Output the (X, Y) coordinate of the center of the cell containing the given text.  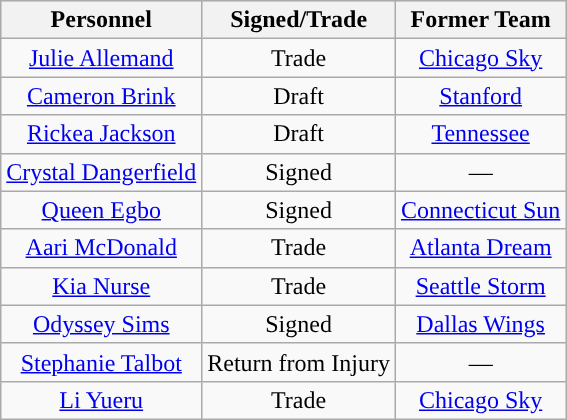
Rickea Jackson (102, 134)
Return from Injury (299, 362)
Stephanie Talbot (102, 362)
Li Yueru (102, 400)
Crystal Dangerfield (102, 172)
Kia Nurse (102, 286)
Seattle Storm (480, 286)
Aari McDonald (102, 248)
Signed/Trade (299, 20)
Former Team (480, 20)
Tennessee (480, 134)
Atlanta Dream (480, 248)
Julie Allemand (102, 58)
Stanford (480, 96)
Personnel (102, 20)
Dallas Wings (480, 324)
Cameron Brink (102, 96)
Queen Egbo (102, 210)
Connecticut Sun (480, 210)
Odyssey Sims (102, 324)
